Determine the (X, Y) coordinate at the center of the cell enclosing the given text.  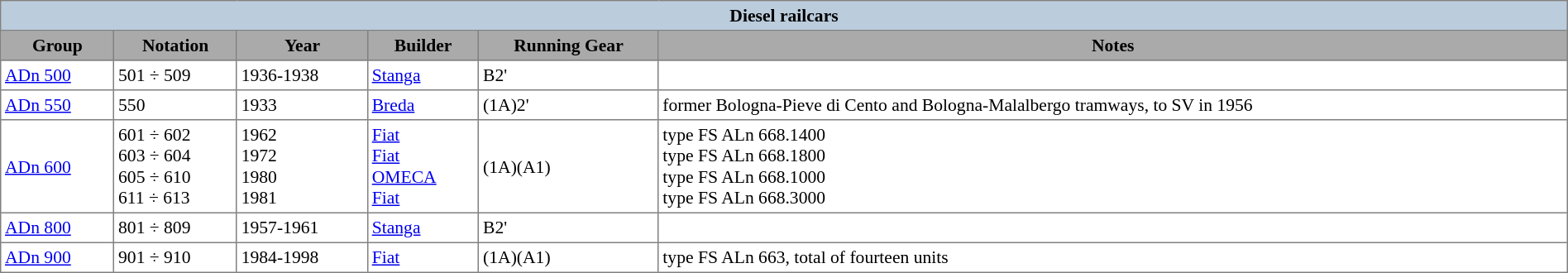
Notes (1113, 45)
Builder (423, 45)
601 ÷ 602603 ÷ 604605 ÷ 610611 ÷ 613 (175, 166)
ADn 600 (58, 166)
1984-1998 (302, 257)
1962197219801981 (302, 166)
1957-1961 (302, 227)
ADn 800 (58, 227)
FiatFiatOMECAFiat (423, 166)
ADn 550 (58, 105)
(1A)2' (569, 105)
1936-1938 (302, 75)
550 (175, 105)
Year (302, 45)
ADn 500 (58, 75)
Fiat (423, 257)
Diesel railcars (784, 16)
former Bologna-Pieve di Cento and Bologna-Malalbergo tramways, to SV in 1956 (1113, 105)
Breda (423, 105)
Running Gear (569, 45)
801 ÷ 809 (175, 227)
Group (58, 45)
1933 (302, 105)
type FS ALn 668.1400type FS ALn 668.1800type FS ALn 668.1000type FS ALn 668.3000 (1113, 166)
501 ÷ 509 (175, 75)
901 ÷ 910 (175, 257)
type FS ALn 663, total of fourteen units (1113, 257)
Notation (175, 45)
ADn 900 (58, 257)
